Pinpoint the cell where the given text exists, returning its (X, Y) midpoint coordinate. 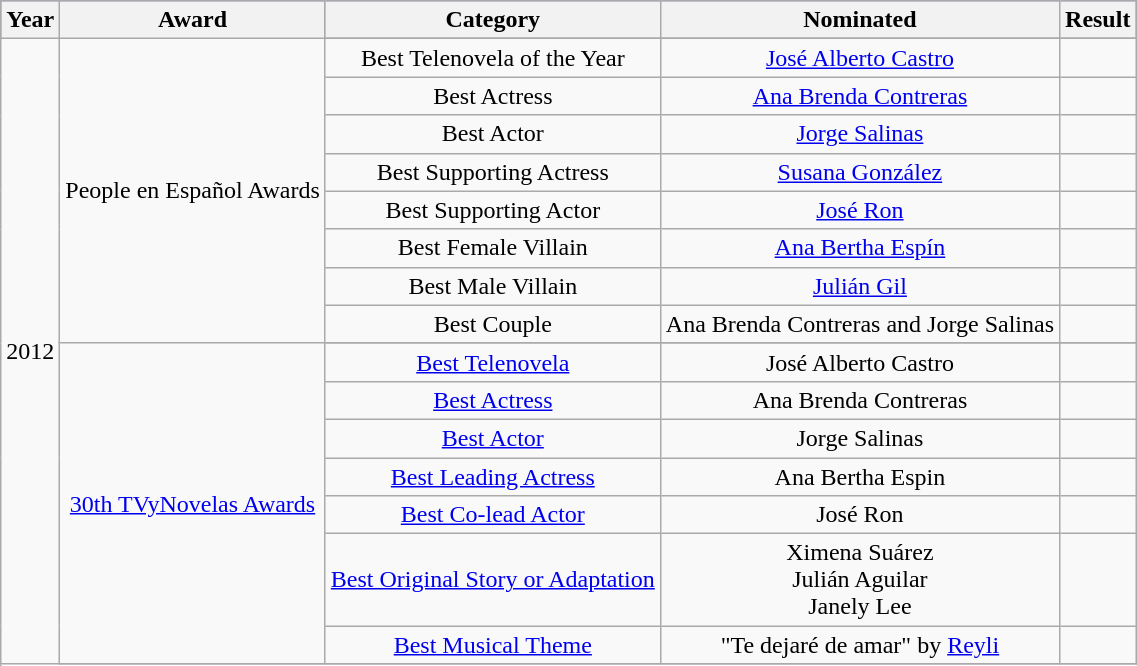
Result (1098, 20)
30th TVyNovelas Awards (192, 503)
Susana González (860, 172)
Best Male Villain (492, 286)
Category (492, 20)
Ana Bertha Espin (860, 477)
Best Telenovela of the Year (492, 58)
Ana Bertha Espín (860, 248)
Ana Brenda Contreras and Jorge Salinas (860, 324)
Best Telenovela (492, 362)
Best Supporting Actor (492, 210)
Award (192, 20)
Best Female Villain (492, 248)
Best Co-lead Actor (492, 515)
Best Original Story or Adaptation (492, 580)
Best Supporting Actress (492, 172)
Best Musical Theme (492, 645)
Julián Gil (860, 286)
2012 (30, 352)
Nominated (860, 20)
Best Couple (492, 324)
"Te dejaré de amar" by Reyli (860, 645)
Year (30, 20)
People en Español Awards (192, 191)
Best Leading Actress (492, 477)
Ximena SuárezJulián AguilarJanely Lee (860, 580)
